Extract the [x, y] coordinate from the center of the cell holding the provided text.  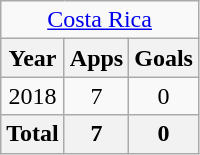
Costa Rica [100, 20]
2018 [33, 96]
Total [33, 134]
Goals [164, 58]
Year [33, 58]
Apps [96, 58]
